From the cell containing the given text, extract its center point as (X, Y) coordinate. 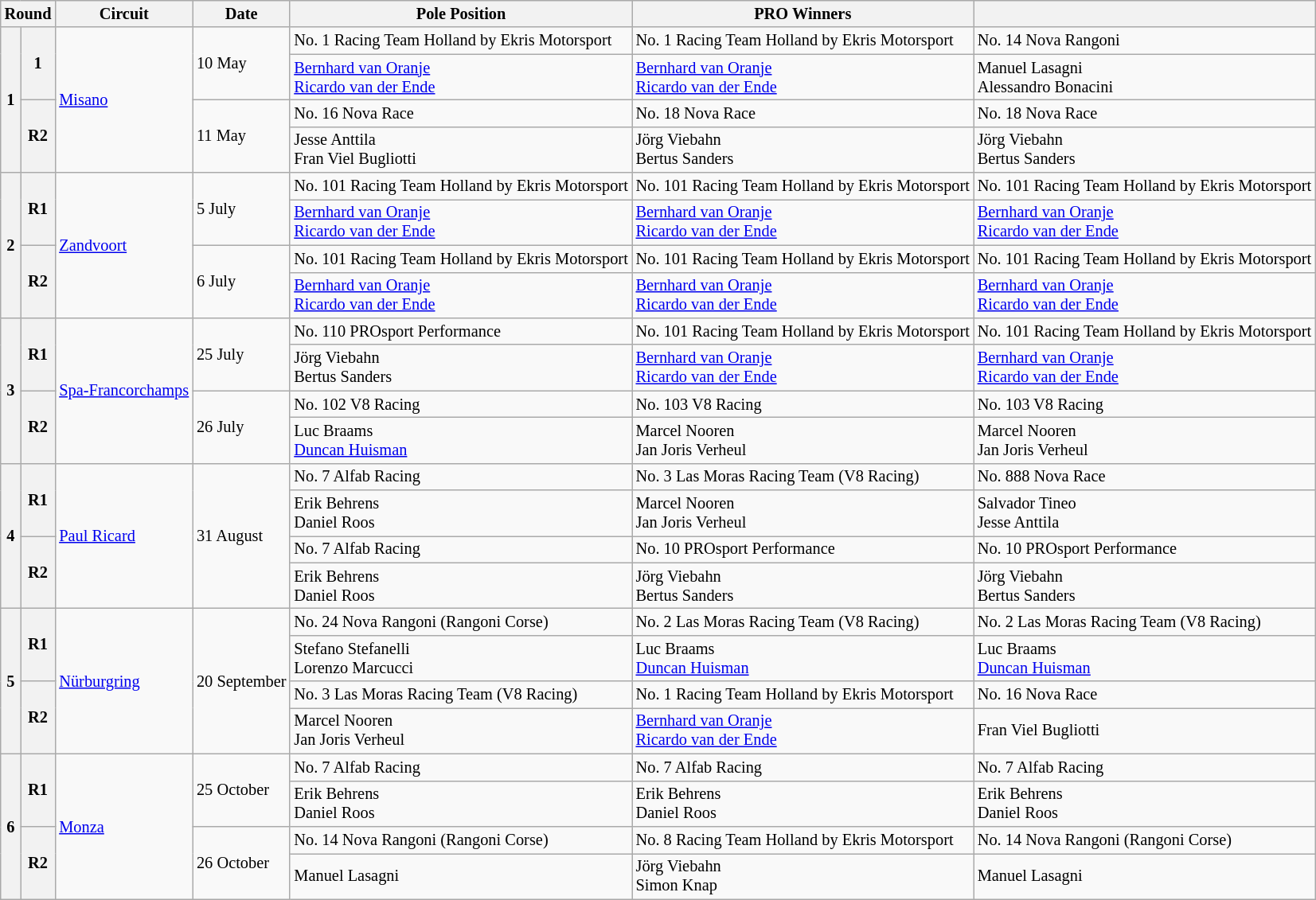
6 (11, 826)
Jesse Anttila Fran Viel Bugliotti (460, 150)
Stefano Stefanelli Lorenzo Marcucci (460, 658)
Round (29, 14)
6 July (241, 282)
Paul Ricard (124, 536)
Misano (124, 100)
26 October (241, 863)
25 October (241, 789)
Circuit (124, 14)
5 (11, 681)
20 September (241, 681)
Fran Viel Bugliotti (1145, 731)
Monza (124, 826)
31 August (241, 536)
26 July (241, 427)
Zandvoort (124, 245)
10 May (241, 64)
Jörg Viebahn Simon Knap (802, 876)
Nürburgring (124, 681)
4 (11, 536)
Date (241, 14)
No. 14 Nova Rangoni (1145, 41)
Spa-Francorchamps (124, 390)
No. 888 Nova Race (1145, 477)
No. 8 Racing Team Holland by Ekris Motorsport (802, 840)
No. 102 V8 Racing (460, 404)
2 (11, 245)
Manuel Lasagni Alessandro Bonacini (1145, 77)
5 July (241, 208)
Salvador Tineo Jesse Anttila (1145, 513)
PRO Winners (802, 14)
Pole Position (460, 14)
3 (11, 390)
25 July (241, 353)
11 May (241, 135)
No. 110 PROsport Performance (460, 331)
No. 24 Nova Rangoni (Rangoni Corse) (460, 621)
